Capture the cell that displays the provided text and extract its (X, Y) central coordinate. 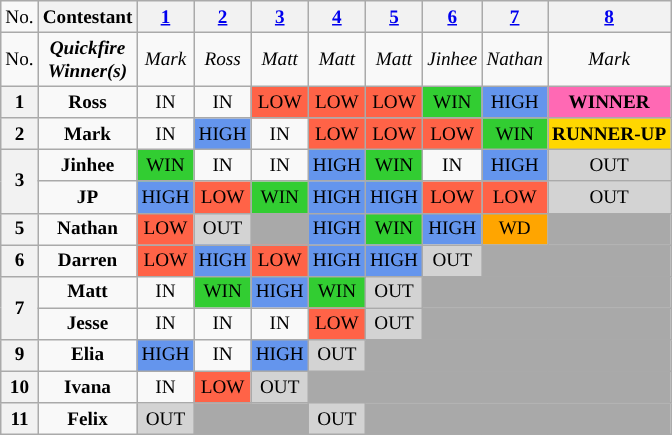
Contestant (88, 17)
10 (20, 387)
Darren (88, 261)
Ivana (88, 387)
Jesse (88, 324)
RUNNER-UP (610, 134)
Felix (88, 419)
WINNER (610, 102)
QuickfireWinner(s) (88, 59)
4 (336, 17)
Elia (88, 355)
WD (515, 229)
11 (20, 419)
9 (20, 355)
JP (88, 197)
8 (610, 17)
